For the text-containing cell, return its midpoint in (X, Y) coordinate format. 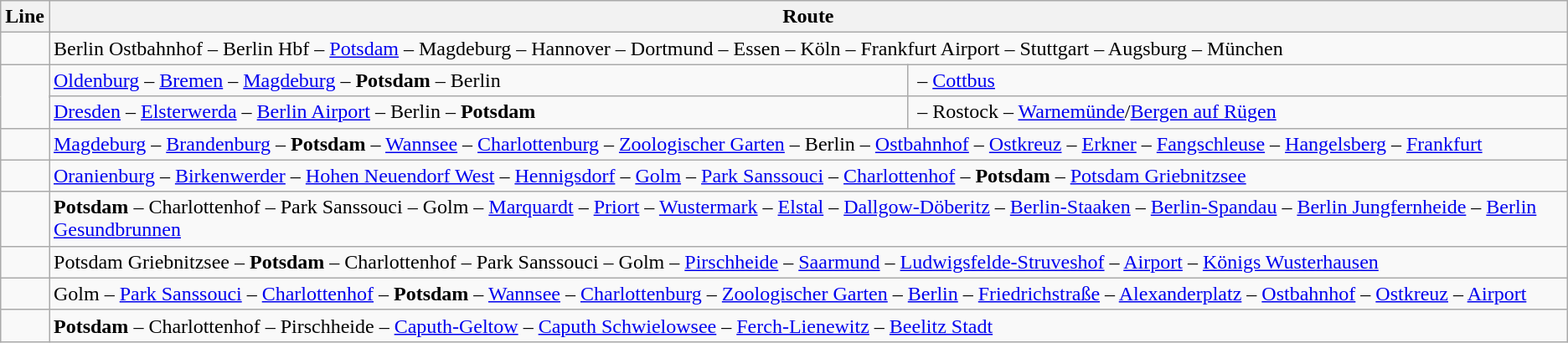
– Rostock – Warnemünde/Bergen auf Rügen (1238, 112)
Dresden – Elsterwerda – Berlin Airport – Berlin – Potsdam (477, 112)
Oranienburg – Birkenwerder – Hohen Neuendorf West – Hennigsdorf – Golm – Park Sanssouci – Charlottenhof – Potsdam – Potsdam Griebnitzsee (807, 176)
Route (807, 17)
Potsdam – Charlottenhof – Pirschheide – Caputh-Geltow – Caputh Schwielowsee – Ferch-Lienewitz – Beelitz Stadt (807, 325)
– Cottbus (1238, 80)
Oldenburg – Bremen – Magdeburg – Potsdam – Berlin (477, 80)
Berlin Ostbahnhof – Berlin Hbf – Potsdam – Magdeburg – Hannover – Dortmund – Essen – Köln – Frankfurt Airport – Stuttgart – Augsburg – München (807, 49)
Line (25, 17)
